Determine the [X, Y] coordinate at the center of the cell enclosing the given text.  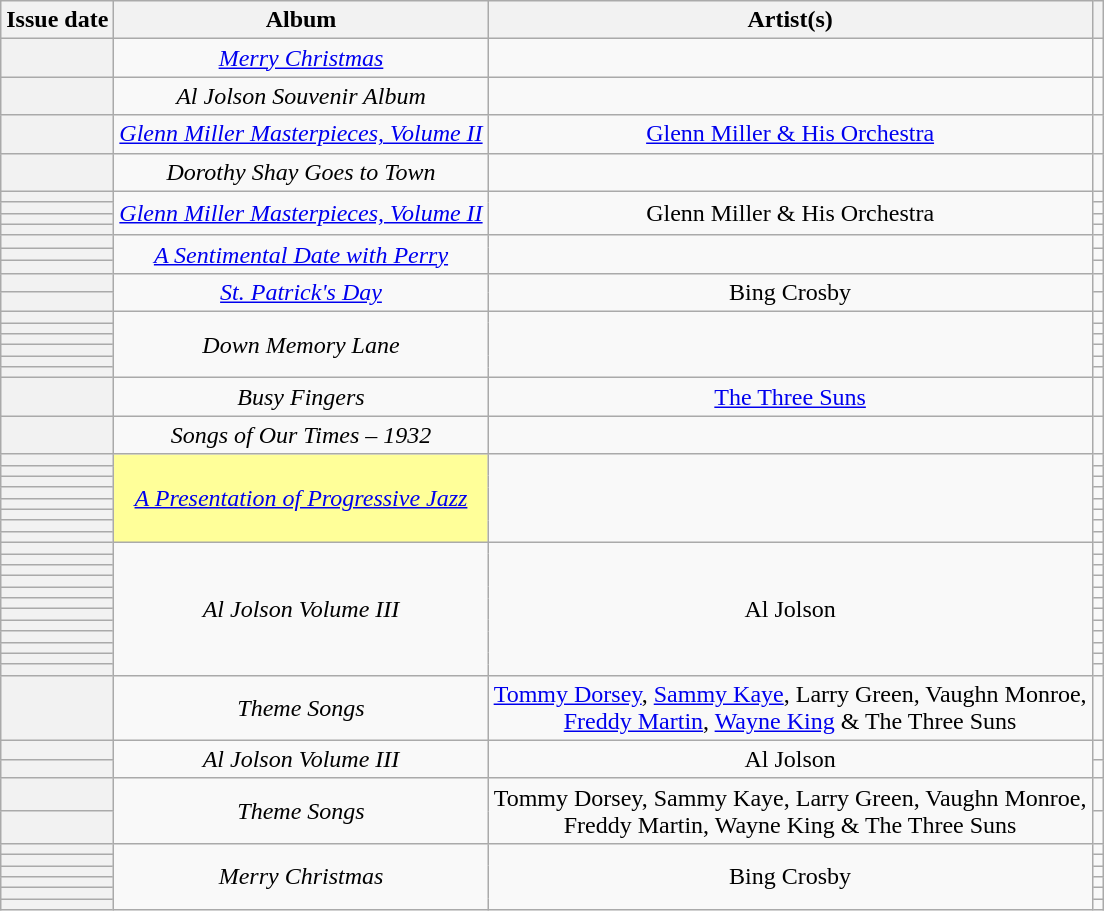
A Sentimental Date with Perry [301, 254]
Down Memory Lane [301, 344]
Dorothy Shay Goes to Town [301, 172]
Songs of Our Times – 1932 [301, 435]
A Presentation of Progressive Jazz [301, 498]
Album [301, 20]
Artist(s) [790, 20]
Al Jolson Souvenir Album [301, 96]
The Three Suns [790, 397]
St. Patrick's Day [301, 292]
Busy Fingers [301, 397]
Issue date [58, 20]
